Output the [X, Y] coordinate of the center of the cell containing the given text.  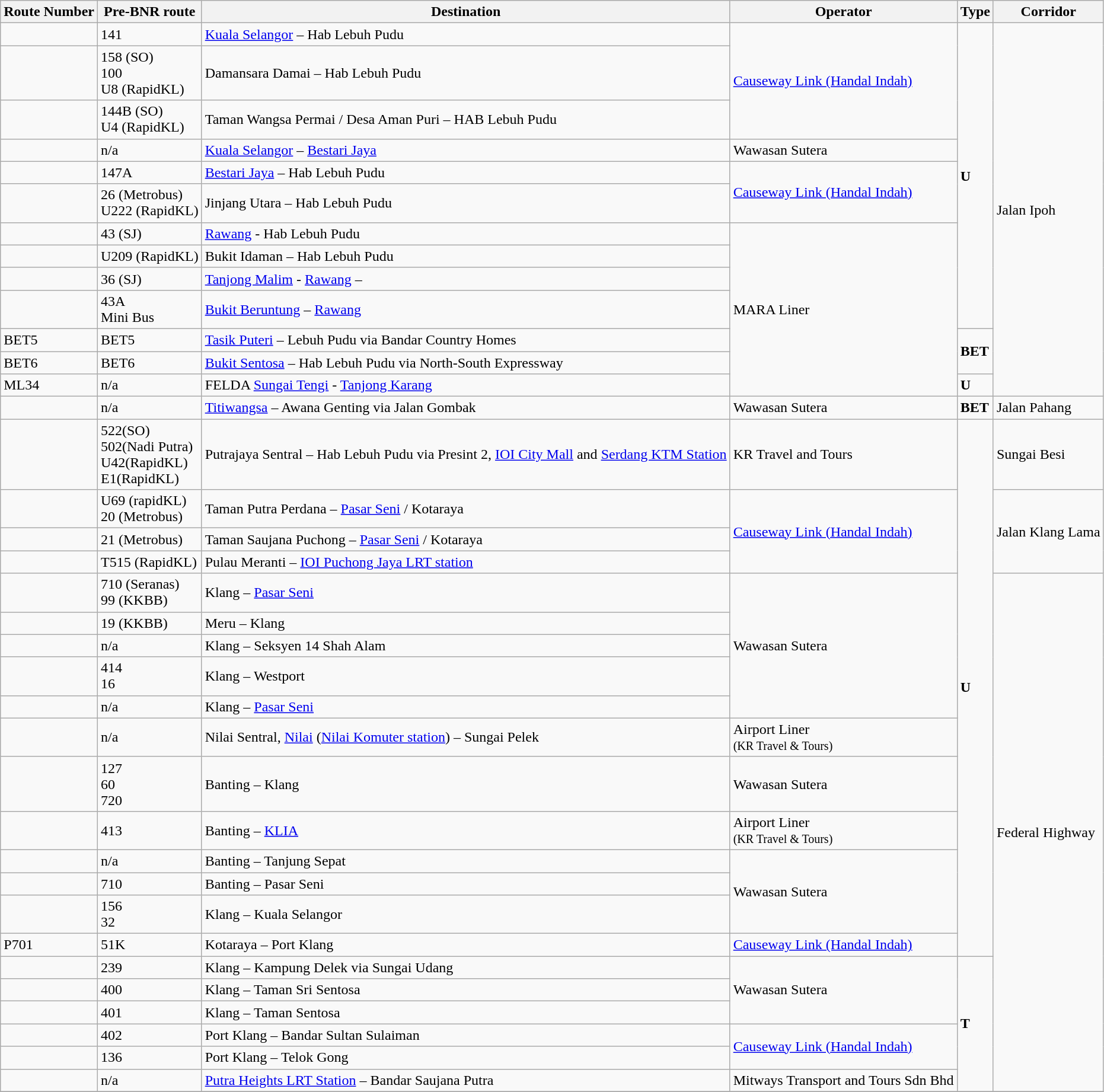
Type [975, 12]
Taman Putra Perdana – Pasar Seni / Kotaraya [466, 509]
402 [149, 1035]
Operator [843, 12]
Banting – Tanjung Sepat [466, 861]
Meru – Klang [466, 623]
Rawang - Hab Lebuh Pudu [466, 234]
522(SO)502(Nadi Putra)U42(RapidKL)E1(RapidKL) [149, 454]
Port Klang – Bandar Sultan Sulaiman [466, 1035]
36 (SJ) [149, 279]
T515 (RapidKL) [149, 562]
Bukit Idaman – Hab Lebuh Pudu [466, 256]
ML34 [49, 385]
Bukit Sentosa – Hab Lebuh Pudu via North-South Expressway [466, 362]
Banting – Pasar Seni [466, 884]
Klang – Kuala Selangor [466, 914]
Kuala Selangor – Hab Lebuh Pudu [466, 34]
Damansara Damai – Hab Lebuh Pudu [466, 73]
Putra Heights LRT Station – Bandar Saujana Putra [466, 1080]
147A [149, 173]
Klang – Seksyen 14 Shah Alam [466, 646]
43 (SJ) [149, 234]
Klang – Taman Sentosa [466, 1013]
144B (SO)U4 (RapidKL) [149, 120]
136 [149, 1058]
12760720 [149, 784]
401 [149, 1013]
Pre-BNR route [149, 12]
FELDA Sungai Tengi - Tanjong Karang [466, 385]
Taman Wangsa Permai / Desa Aman Puri – HAB Lebuh Pudu [466, 120]
Banting – Klang [466, 784]
Klang – Westport [466, 676]
Jalan Pahang [1048, 408]
Sungai Besi [1048, 454]
Nilai Sentral, Nilai (Nilai Komuter station) – Sungai Pelek [466, 737]
Bukit Beruntung – Rawang [466, 309]
Route Number [49, 12]
Klang – Kampung Delek via Sungai Udang [466, 968]
413 [149, 830]
Titiwangsa – Awana Genting via Jalan Gombak [466, 408]
400 [149, 990]
Klang – Taman Sri Sentosa [466, 990]
26 (Metrobus)U222 (RapidKL) [149, 203]
15632 [149, 914]
43AMini Bus [149, 309]
41416 [149, 676]
Banting – KLIA [466, 830]
Jinjang Utara – Hab Lebuh Pudu [466, 203]
51K [149, 945]
Jalan Klang Lama [1048, 531]
Destination [466, 12]
710 (Seranas)99 (KKBB) [149, 593]
Federal Highway [1048, 832]
KR Travel and Tours [843, 454]
MARA Liner [843, 309]
19 (KKBB) [149, 623]
Mitways Transport and Tours Sdn Bhd [843, 1080]
P701 [49, 945]
Taman Saujana Puchong – Pasar Seni / Kotaraya [466, 539]
Port Klang – Telok Gong [466, 1058]
Corridor [1048, 12]
158 (SO)100U8 (RapidKL) [149, 73]
Bestari Jaya – Hab Lebuh Pudu [466, 173]
21 (Metrobus) [149, 539]
141 [149, 34]
Kuala Selangor – Bestari Jaya [466, 150]
T [975, 1024]
Putrajaya Sentral – Hab Lebuh Pudu via Presint 2, IOI City Mall and Serdang KTM Station [466, 454]
Kotaraya – Port Klang [466, 945]
710 [149, 884]
Tanjong Malim - Rawang – [466, 279]
239 [149, 968]
U209 (RapidKL) [149, 256]
Pulau Meranti – IOI Puchong Jaya LRT station [466, 562]
Tasik Puteri – Lebuh Pudu via Bandar Country Homes [466, 340]
Jalan Ipoh [1048, 210]
U69 (rapidKL) 20 (Metrobus) [149, 509]
